Locate the cell with the specified text and output its [x, y] center coordinate. 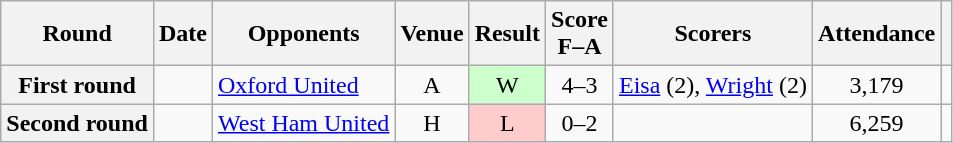
Scorers [712, 34]
4–3 [580, 85]
H [432, 123]
3,179 [876, 85]
L [507, 123]
ScoreF–A [580, 34]
Attendance [876, 34]
Result [507, 34]
West Ham United [303, 123]
Oxford United [303, 85]
Eisa (2), Wright (2) [712, 85]
First round [78, 85]
0–2 [580, 123]
Date [182, 34]
Venue [432, 34]
Opponents [303, 34]
Second round [78, 123]
A [432, 85]
W [507, 85]
6,259 [876, 123]
Round [78, 34]
